Identify which cell holds the provided text, then report its [X, Y] central coordinate. 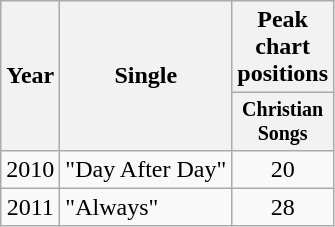
Peak chart positions [283, 47]
Year [30, 76]
20 [283, 169]
Single [146, 76]
2010 [30, 169]
"Day After Day" [146, 169]
28 [283, 207]
Christian Songs [283, 122]
"Always" [146, 207]
2011 [30, 207]
